Scan for the cell matching the given text and deliver its (X, Y) coordinate at center. 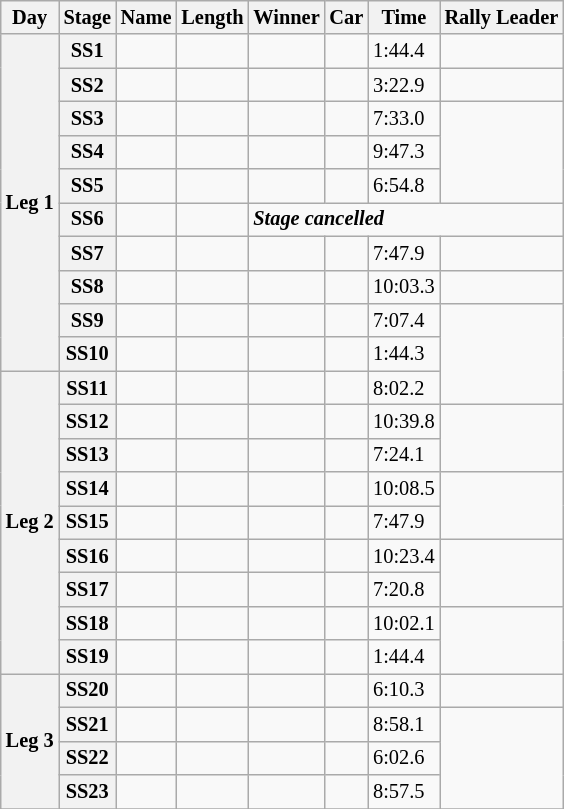
SS11 (88, 388)
SS1 (88, 51)
10:03.3 (404, 287)
10:02.1 (404, 623)
SS8 (88, 287)
10:08.5 (404, 489)
Stage (88, 17)
Stage cancelled (406, 219)
10:23.4 (404, 556)
Winner (286, 17)
SS10 (88, 354)
SS7 (88, 253)
SS16 (88, 556)
SS13 (88, 455)
3:22.9 (404, 85)
SS2 (88, 85)
SS18 (88, 623)
8:58.1 (404, 724)
Length (212, 17)
Car (347, 17)
SS12 (88, 421)
SS14 (88, 489)
SS19 (88, 657)
1:44.3 (404, 354)
6:54.8 (404, 186)
SS21 (88, 724)
7:33.0 (404, 118)
8:57.5 (404, 791)
7:07.4 (404, 320)
SS9 (88, 320)
7:20.8 (404, 589)
SS5 (88, 186)
Leg 2 (30, 522)
10:39.8 (404, 421)
6:02.6 (404, 758)
9:47.3 (404, 152)
Leg 1 (30, 202)
Rally Leader (502, 17)
SS6 (88, 219)
SS17 (88, 589)
SS23 (88, 791)
SS4 (88, 152)
6:10.3 (404, 690)
8:02.2 (404, 388)
SS15 (88, 522)
SS20 (88, 690)
7:24.1 (404, 455)
Leg 3 (30, 740)
Day (30, 17)
Time (404, 17)
SS22 (88, 758)
Name (146, 17)
SS3 (88, 118)
